Extract the (X, Y) coordinate from the center of the cell holding the provided text.  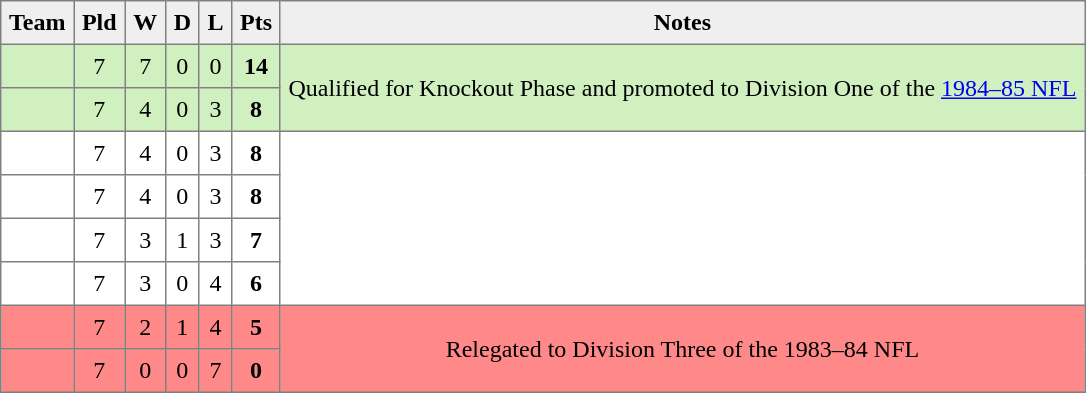
14 (256, 66)
Qualified for Knockout Phase and promoted to Division One of the 1984–85 NFL (682, 88)
5 (256, 327)
Pts (256, 23)
Team (38, 23)
D (182, 23)
6 (256, 284)
W (145, 23)
2 (145, 327)
Relegated to Division Three of the 1983–84 NFL (682, 348)
Notes (682, 23)
Pld (100, 23)
L (216, 23)
